Provide the [x, y] coordinate of the cell's center where the given text is located.  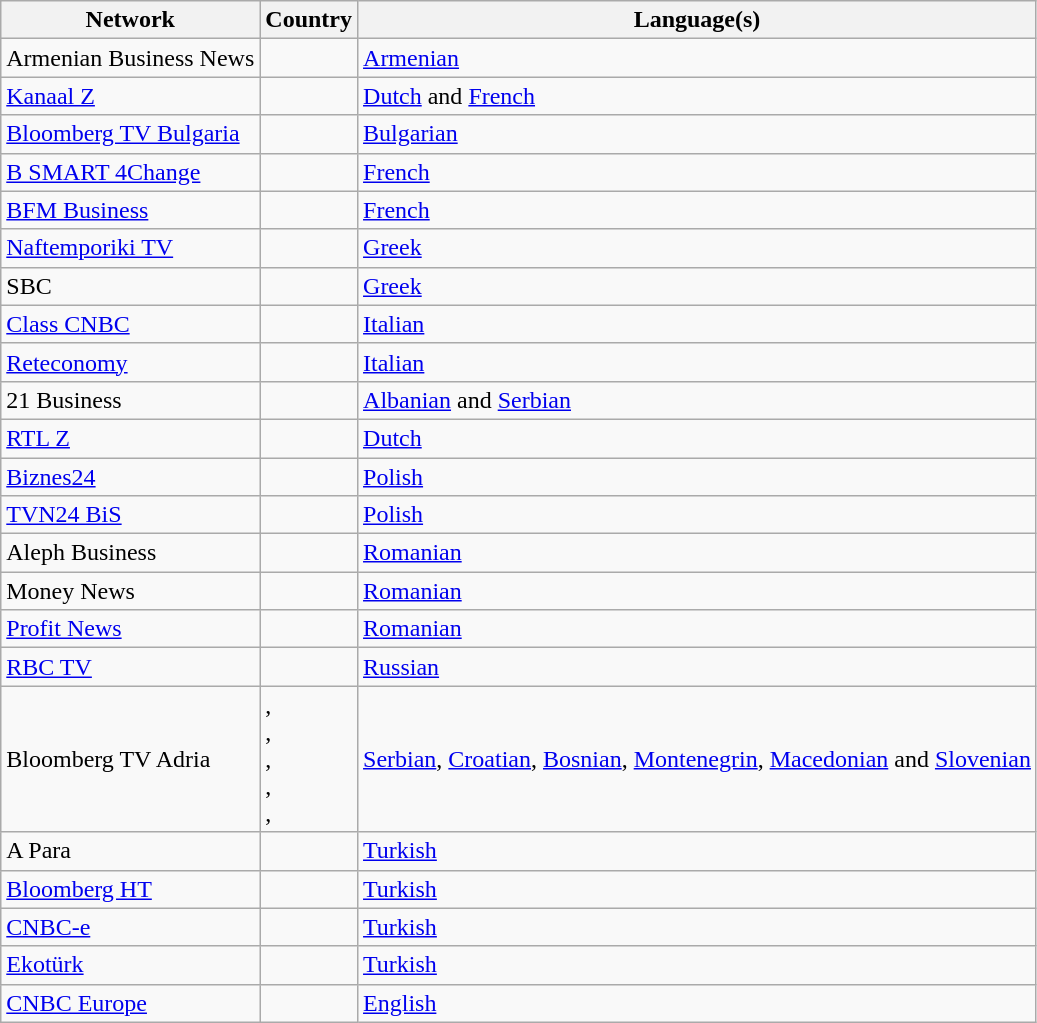
Bulgarian [698, 134]
Armenian [698, 58]
Country [309, 20]
Language(s) [698, 20]
Dutch and French [698, 96]
SBC [130, 286]
Ekotürk [130, 965]
CNBC Europe [130, 1003]
Armenian Business News [130, 58]
RBC TV [130, 667]
Biznes24 [130, 477]
Serbian, Croatian, Bosnian, Montenegrin, Macedonian and Slovenian [698, 759]
B SMART 4Change [130, 172]
Profit News [130, 629]
A Para [130, 851]
,,,,, [309, 759]
RTL Z [130, 438]
Bloomberg TV Bulgaria [130, 134]
Bloomberg TV Adria [130, 759]
Russian [698, 667]
Kanaal Z [130, 96]
Money News [130, 591]
CNBC-e [130, 927]
TVN24 BiS [130, 515]
Bloomberg HT [130, 889]
Albanian and Serbian [698, 400]
BFM Business [130, 210]
Aleph Business [130, 553]
21 Business [130, 400]
Class CNBC [130, 324]
English [698, 1003]
Naftemporiki TV [130, 248]
Network [130, 20]
Dutch [698, 438]
Reteconomy [130, 362]
